Identify which cell holds the provided text, then report its (X, Y) central coordinate. 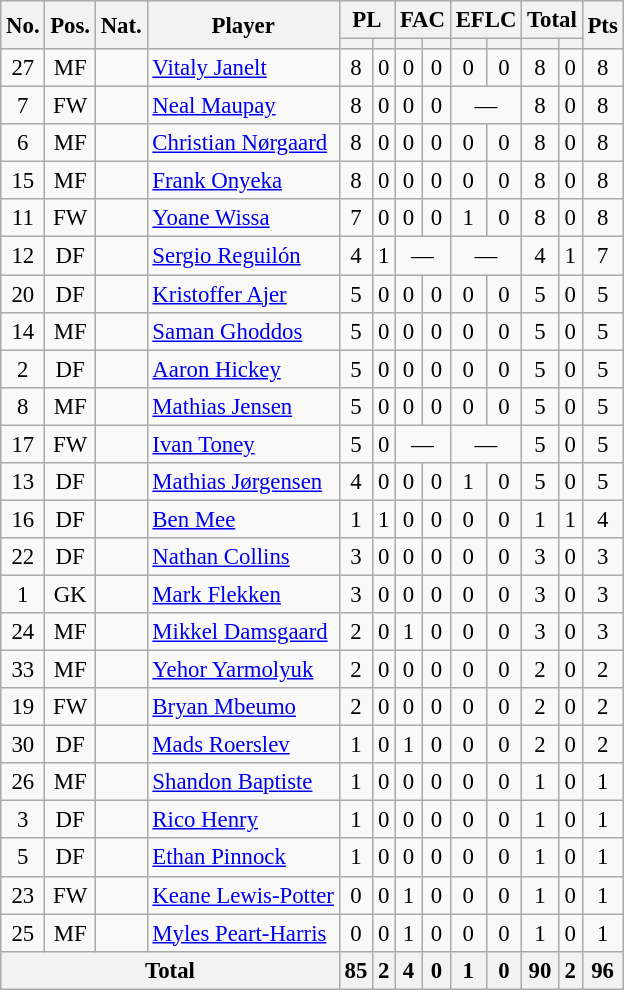
Player (243, 25)
25 (23, 933)
12 (23, 256)
Sergio Reguilón (243, 256)
Saman Ghoddos (243, 331)
Nathan Collins (243, 557)
PL (366, 20)
Ben Mee (243, 519)
Pts (602, 25)
Ivan Toney (243, 444)
13 (23, 482)
Bryan Mbeumo (243, 707)
Ethan Pinnock (243, 858)
FAC (423, 20)
Yehor Yarmolyuk (243, 670)
Vitaly Janelt (243, 68)
30 (23, 745)
11 (23, 219)
24 (23, 632)
27 (23, 68)
Christian Nørgaard (243, 143)
Rico Henry (243, 820)
22 (23, 557)
Pos. (70, 25)
26 (23, 782)
33 (23, 670)
Mark Flekken (243, 594)
Frank Onyeka (243, 181)
85 (356, 970)
Aaron Hickey (243, 369)
Mads Roerslev (243, 745)
96 (602, 970)
GK (70, 594)
Nat. (121, 25)
15 (23, 181)
16 (23, 519)
Mikkel Damsgaard (243, 632)
Myles Peart-Harris (243, 933)
23 (23, 895)
Mathias Jensen (243, 406)
Yoane Wissa (243, 219)
Neal Maupay (243, 106)
Shandon Baptiste (243, 782)
19 (23, 707)
No. (23, 25)
20 (23, 294)
Keane Lewis-Potter (243, 895)
6 (23, 143)
Kristoffer Ajer (243, 294)
17 (23, 444)
90 (540, 970)
EFLC (486, 20)
Mathias Jørgensen (243, 482)
14 (23, 331)
